Return (x, y) of the center of cell containing provided text 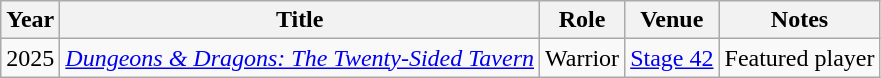
2025 (30, 58)
Title (300, 20)
Dungeons & Dragons: The Twenty-Sided Tavern (300, 58)
Venue (672, 20)
Notes (800, 20)
Warrior (582, 58)
Featured player (800, 58)
Year (30, 20)
Role (582, 20)
Stage 42 (672, 58)
